From the cell containing the given text, extract its center point as (X, Y) coordinate. 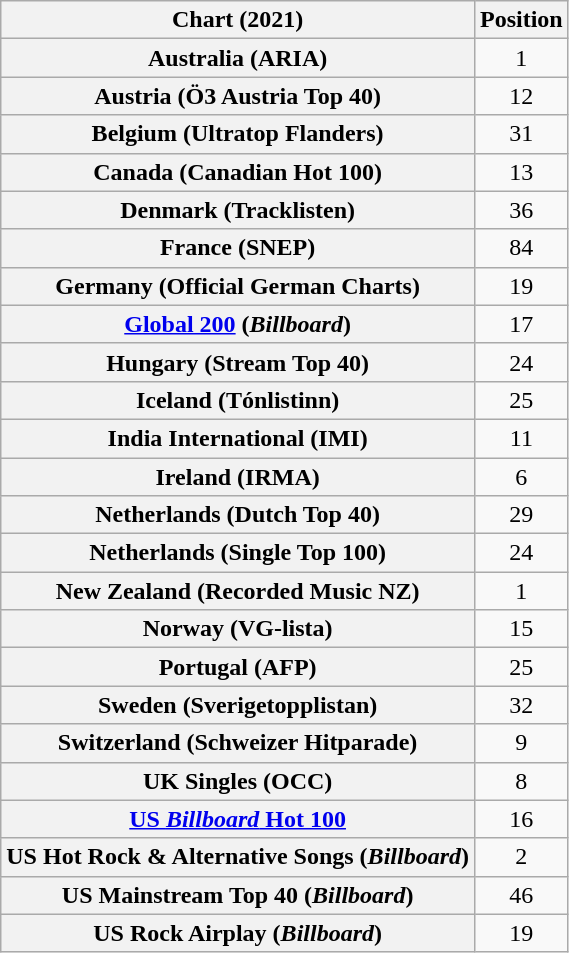
Germany (Official German Charts) (238, 286)
15 (521, 629)
8 (521, 781)
17 (521, 324)
46 (521, 895)
31 (521, 134)
Denmark (Tracklisten) (238, 210)
France (SNEP) (238, 248)
32 (521, 705)
84 (521, 248)
9 (521, 743)
India International (IMI) (238, 438)
Australia (ARIA) (238, 58)
Switzerland (Schweizer Hitparade) (238, 743)
Global 200 (Billboard) (238, 324)
US Rock Airplay (Billboard) (238, 933)
Position (521, 20)
Hungary (Stream Top 40) (238, 362)
Norway (VG-lista) (238, 629)
36 (521, 210)
Portugal (AFP) (238, 667)
2 (521, 857)
6 (521, 477)
Belgium (Ultratop Flanders) (238, 134)
US Mainstream Top 40 (Billboard) (238, 895)
Iceland (Tónlistinn) (238, 400)
Austria (Ö3 Austria Top 40) (238, 96)
12 (521, 96)
13 (521, 172)
Canada (Canadian Hot 100) (238, 172)
UK Singles (OCC) (238, 781)
US Hot Rock & Alternative Songs (Billboard) (238, 857)
Netherlands (Dutch Top 40) (238, 515)
11 (521, 438)
New Zealand (Recorded Music NZ) (238, 591)
Sweden (Sverigetopplistan) (238, 705)
16 (521, 819)
Chart (2021) (238, 20)
Netherlands (Single Top 100) (238, 553)
Ireland (IRMA) (238, 477)
US Billboard Hot 100 (238, 819)
29 (521, 515)
